Return [x, y] of the center of cell containing provided text 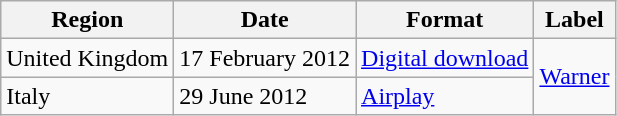
United Kingdom [88, 58]
29 June 2012 [265, 96]
Format [445, 20]
Label [574, 20]
Italy [88, 96]
Airplay [445, 96]
17 February 2012 [265, 58]
Date [265, 20]
Warner [574, 77]
Digital download [445, 58]
Region [88, 20]
